For the text-containing cell, return its midpoint in (x, y) coordinate format. 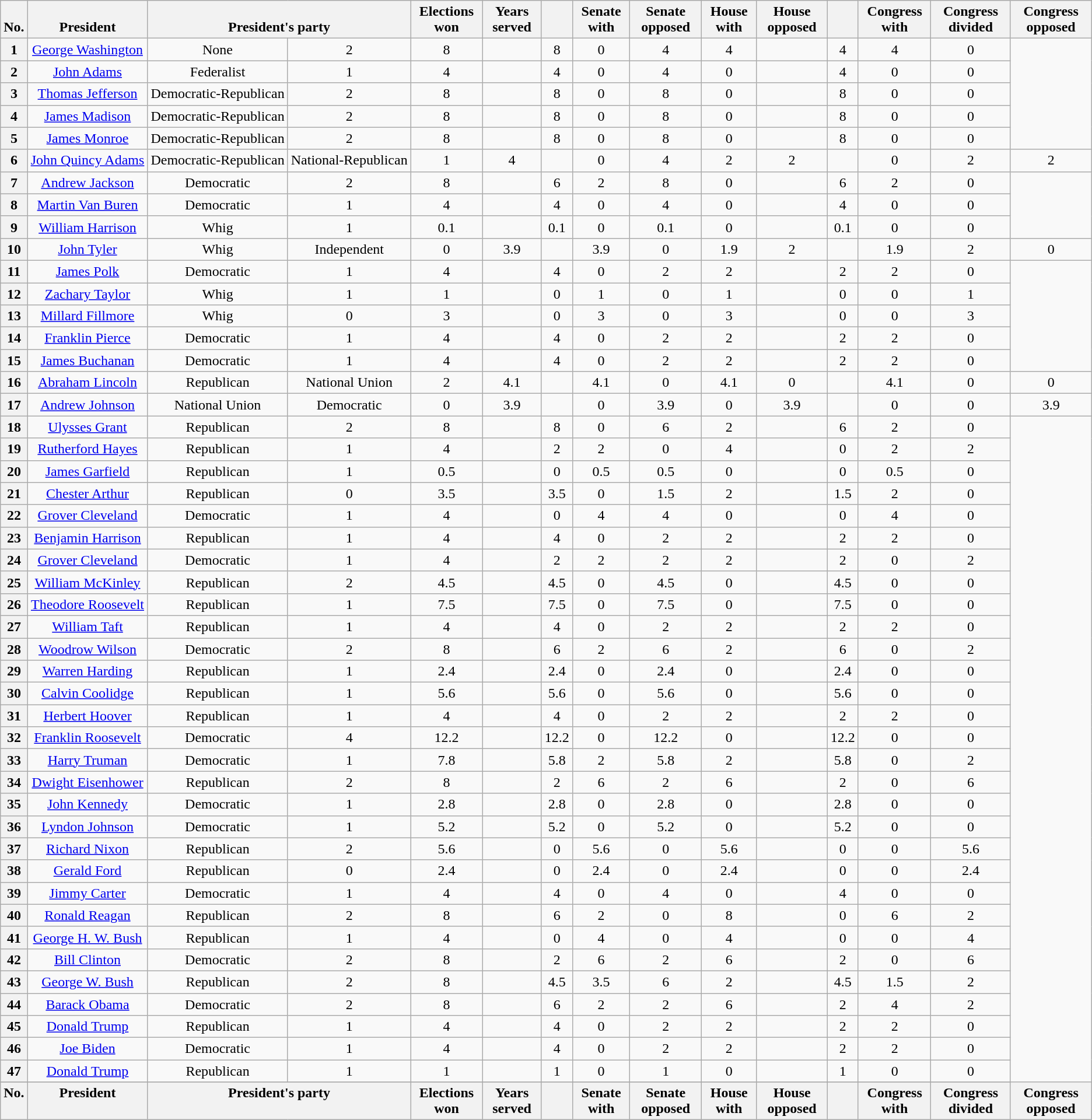
James Monroe (87, 138)
21 (14, 494)
33 (14, 760)
36 (14, 827)
22 (14, 516)
26 (14, 604)
Franklin Pierce (87, 338)
Harry Truman (87, 760)
Andrew Jackson (87, 183)
John Quincy Adams (87, 160)
7.8 (447, 760)
17 (14, 405)
31 (14, 716)
13 (14, 316)
William Taft (87, 626)
44 (14, 1004)
William McKinley (87, 582)
Gerald Ford (87, 871)
Dwight Eisenhower (87, 782)
Bill Clinton (87, 960)
Joe Biden (87, 1049)
32 (14, 738)
Ronald Reagan (87, 915)
John Adams (87, 72)
45 (14, 1027)
28 (14, 649)
29 (14, 671)
George W. Bush (87, 982)
Chester Arthur (87, 494)
Richard Nixon (87, 849)
Jimmy Carter (87, 893)
5 (14, 138)
12 (14, 293)
15 (14, 360)
National-Republican (349, 160)
9 (14, 227)
25 (14, 582)
Woodrow Wilson (87, 649)
Martin Van Buren (87, 205)
7 (14, 183)
Benjamin Harrison (87, 538)
10 (14, 249)
42 (14, 960)
43 (14, 982)
William Harrison (87, 227)
41 (14, 937)
George H. W. Bush (87, 937)
24 (14, 560)
Federalist (218, 72)
James Polk (87, 271)
Independent (349, 249)
Barack Obama (87, 1004)
John Tyler (87, 249)
38 (14, 871)
Zachary Taylor (87, 293)
Andrew Johnson (87, 405)
James Garfield (87, 471)
46 (14, 1049)
11 (14, 271)
James Buchanan (87, 360)
47 (14, 1071)
35 (14, 804)
John Kennedy (87, 804)
Thomas Jefferson (87, 94)
34 (14, 782)
18 (14, 427)
Calvin Coolidge (87, 694)
Warren Harding (87, 671)
40 (14, 915)
14 (14, 338)
30 (14, 694)
Herbert Hoover (87, 716)
Rutherford Hayes (87, 449)
Lyndon Johnson (87, 827)
Abraham Lincoln (87, 383)
Franklin Roosevelt (87, 738)
George Washington (87, 50)
16 (14, 383)
39 (14, 893)
Theodore Roosevelt (87, 604)
Millard Fillmore (87, 316)
37 (14, 849)
None (218, 50)
20 (14, 471)
James Madison (87, 116)
27 (14, 626)
23 (14, 538)
19 (14, 449)
Ulysses Grant (87, 427)
